Find where the given text appears and provide that cell's center as [X, Y] coordinate. 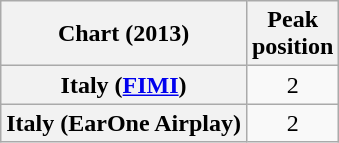
Chart (2013) [124, 34]
Italy (EarOne Airplay) [124, 123]
Peakposition [292, 34]
Italy (FIMI) [124, 85]
